Extract the [X, Y] coordinate from the center of the cell holding the provided text.  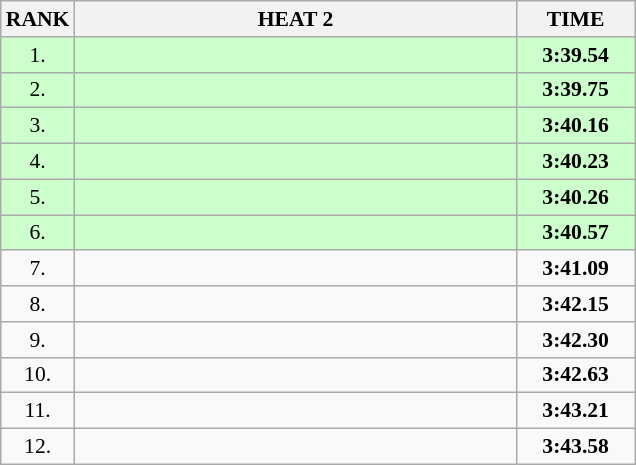
4. [38, 162]
7. [38, 269]
1. [38, 55]
3:43.21 [576, 411]
11. [38, 411]
3:42.15 [576, 304]
10. [38, 375]
12. [38, 447]
3:42.63 [576, 375]
TIME [576, 19]
6. [38, 233]
3:40.57 [576, 233]
9. [38, 340]
3:40.23 [576, 162]
3:42.30 [576, 340]
8. [38, 304]
3. [38, 126]
3:40.26 [576, 197]
3:39.75 [576, 90]
5. [38, 197]
RANK [38, 19]
3:39.54 [576, 55]
3:43.58 [576, 447]
3:41.09 [576, 269]
3:40.16 [576, 126]
HEAT 2 [295, 19]
2. [38, 90]
